Output the [X, Y] coordinate of the center of the cell containing the given text.  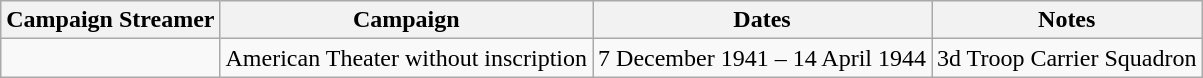
7 December 1941 – 14 April 1944 [762, 58]
Notes [1067, 20]
American Theater without inscription [406, 58]
Dates [762, 20]
3d Troop Carrier Squadron [1067, 58]
Campaign [406, 20]
Campaign Streamer [110, 20]
